Locate the cell with the specified text and output its [x, y] center coordinate. 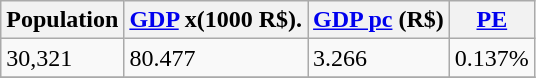
80.477 [216, 58]
3.266 [379, 58]
GDP pc (R$) [379, 20]
0.137% [492, 58]
PE [492, 20]
30,321 [62, 58]
GDP x(1000 R$). [216, 20]
Population [62, 20]
